Scan for the cell matching the given text and deliver its [X, Y] coordinate at center. 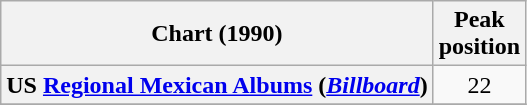
22 [479, 85]
Chart (1990) [217, 34]
Peakposition [479, 34]
US Regional Mexican Albums (Billboard) [217, 85]
